Detect which cell encompasses the target text, then output its (X, Y) center coordinate. 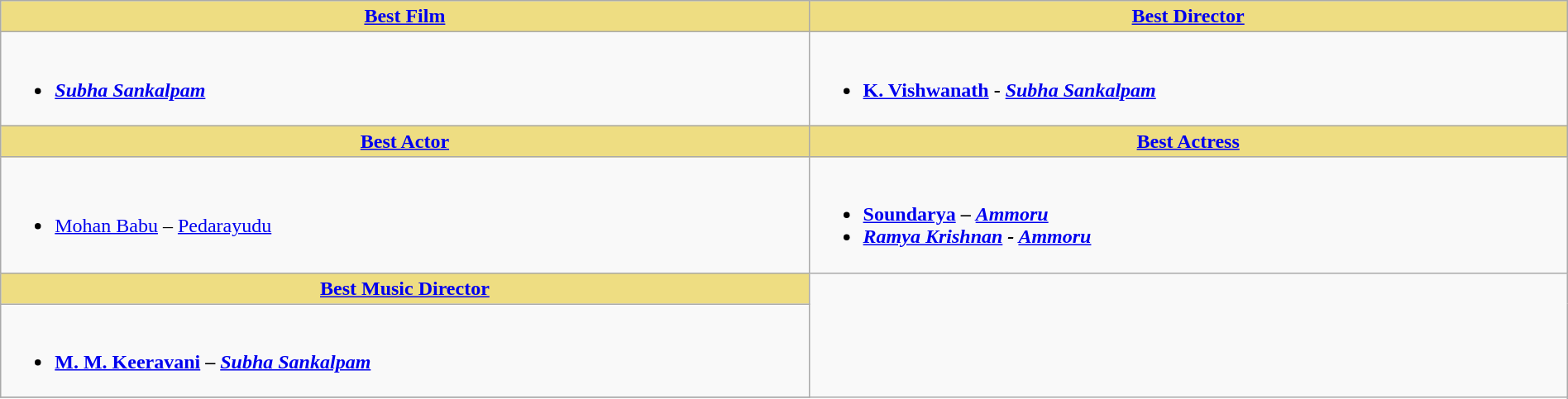
Subha Sankalpam (405, 79)
Best Director (1188, 17)
Best Actress (1188, 141)
Best Music Director (405, 288)
Best Actor (405, 141)
Best Film (405, 17)
M. M. Keeravani – Subha Sankalpam (405, 350)
K. Vishwanath - Subha Sankalpam (1188, 79)
Soundarya – AmmoruRamya Krishnan - Ammoru (1188, 215)
Mohan Babu – Pedarayudu (405, 215)
